Return the [X, Y] coordinate for the center point of the cell that contains the specified text.  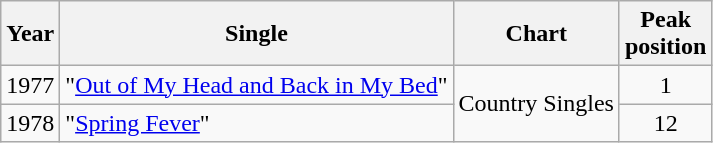
1 [665, 85]
Chart [536, 34]
Single [256, 34]
12 [665, 123]
"Spring Fever" [256, 123]
1977 [30, 85]
1978 [30, 123]
Country Singles [536, 104]
"Out of My Head and Back in My Bed" [256, 85]
Year [30, 34]
Peakposition [665, 34]
